Output the (X, Y) coordinate of the center of the cell containing the given text.  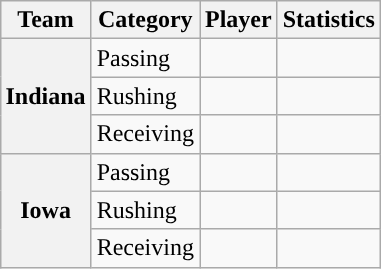
Team (46, 20)
Player (239, 20)
Statistics (328, 20)
Iowa (46, 210)
Indiana (46, 96)
Category (145, 20)
